Identify which cell holds the provided text, then report its (X, Y) central coordinate. 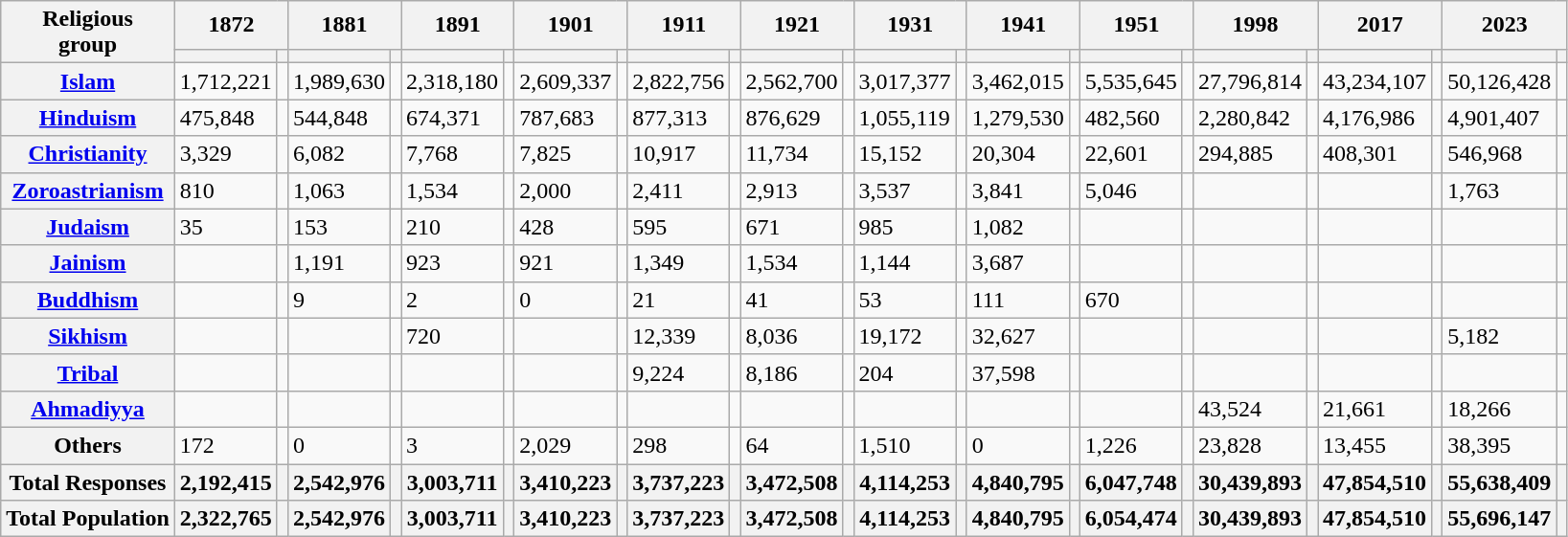
2,322,765 (226, 519)
Jainism (88, 263)
23,828 (1249, 445)
153 (339, 227)
1921 (797, 25)
Total Population (88, 519)
2 (452, 300)
1,144 (904, 263)
50,126,428 (1500, 81)
428 (565, 227)
1,082 (1017, 227)
810 (226, 190)
408,301 (1375, 154)
674,371 (452, 118)
64 (791, 445)
5,535,645 (1130, 81)
294,885 (1249, 154)
53 (904, 300)
1,349 (678, 263)
210 (452, 227)
1,279,530 (1017, 118)
111 (1017, 300)
4,176,986 (1375, 118)
2,280,842 (1249, 118)
8,036 (791, 336)
1941 (1023, 25)
2017 (1380, 25)
18,266 (1500, 409)
2,822,756 (678, 81)
37,598 (1017, 372)
1951 (1136, 25)
Judaism (88, 227)
921 (565, 263)
7,825 (565, 154)
5,182 (1500, 336)
21 (678, 300)
3,687 (1017, 263)
5,046 (1130, 190)
43,234,107 (1375, 81)
670 (1130, 300)
2,609,337 (565, 81)
Hinduism (88, 118)
27,796,814 (1249, 81)
3,841 (1017, 190)
2,318,180 (452, 81)
12,339 (678, 336)
21,661 (1375, 409)
2,029 (565, 445)
55,638,409 (1500, 481)
32,627 (1017, 336)
8,186 (791, 372)
876,629 (791, 118)
1998 (1255, 25)
20,304 (1017, 154)
55,696,147 (1500, 519)
Total Responses (88, 481)
671 (791, 227)
Islam (88, 81)
1,226 (1130, 445)
877,313 (678, 118)
1891 (458, 25)
3,017,377 (904, 81)
985 (904, 227)
1,712,221 (226, 81)
41 (791, 300)
1,055,119 (904, 118)
1911 (684, 25)
544,848 (339, 118)
923 (452, 263)
482,560 (1130, 118)
9 (339, 300)
Zoroastrianism (88, 190)
1872 (231, 25)
3,537 (904, 190)
3,329 (226, 154)
19,172 (904, 336)
1,063 (339, 190)
298 (678, 445)
9,224 (678, 372)
787,683 (565, 118)
Buddhism (88, 300)
546,968 (1500, 154)
15,152 (904, 154)
1,191 (339, 263)
Others (88, 445)
204 (904, 372)
3,462,015 (1017, 81)
6,047,748 (1130, 481)
1,763 (1500, 190)
475,848 (226, 118)
Ahmadiyya (88, 409)
7,768 (452, 154)
4,901,407 (1500, 118)
720 (452, 336)
11,734 (791, 154)
172 (226, 445)
2,411 (678, 190)
43,524 (1249, 409)
1901 (571, 25)
2,913 (791, 190)
Sikhism (88, 336)
1931 (910, 25)
10,917 (678, 154)
Christianity (88, 154)
13,455 (1375, 445)
35 (226, 227)
2,000 (565, 190)
2,562,700 (791, 81)
1881 (344, 25)
2023 (1505, 25)
3 (452, 445)
1,989,630 (339, 81)
38,395 (1500, 445)
Religiousgroup (88, 33)
595 (678, 227)
6,082 (339, 154)
1,510 (904, 445)
22,601 (1130, 154)
2,192,415 (226, 481)
Tribal (88, 372)
6,054,474 (1130, 519)
